Provide the (X, Y) coordinate of the cell's center where the given text is located.  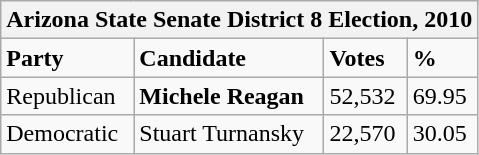
Stuart Turnansky (229, 134)
30.05 (442, 134)
% (442, 58)
52,532 (366, 96)
Party (68, 58)
69.95 (442, 96)
Democratic (68, 134)
Republican (68, 96)
Votes (366, 58)
22,570 (366, 134)
Arizona State Senate District 8 Election, 2010 (240, 20)
Michele Reagan (229, 96)
Candidate (229, 58)
